Identify which cell holds the provided text, then report its [x, y] central coordinate. 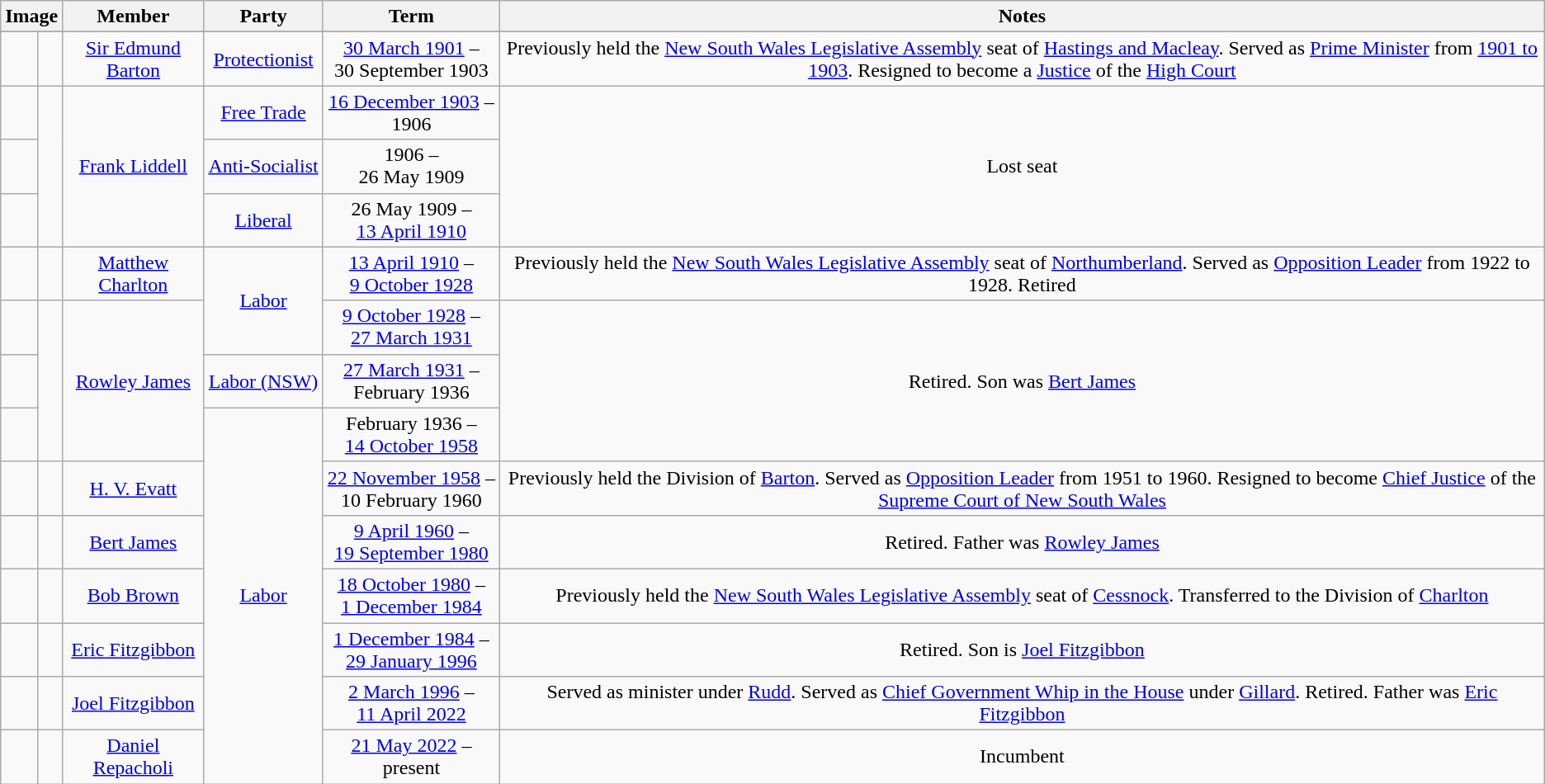
9 October 1928 –27 March 1931 [411, 327]
February 1936 –14 October 1958 [411, 434]
Bert James [134, 541]
Sir Edmund Barton [134, 59]
1906 –26 May 1909 [411, 167]
Notes [1023, 17]
Labor (NSW) [263, 381]
Anti-Socialist [263, 167]
Previously held the New South Wales Legislative Assembly seat of Northumberland. Served as Opposition Leader from 1922 to 1928. Retired [1023, 274]
Incumbent [1023, 758]
13 April 1910 –9 October 1928 [411, 274]
Retired. Son is Joel Fitzgibbon [1023, 649]
H. V. Evatt [134, 489]
Member [134, 17]
Free Trade [263, 112]
Bob Brown [134, 596]
Party [263, 17]
Eric Fitzgibbon [134, 649]
26 May 1909 –13 April 1910 [411, 220]
30 March 1901 –30 September 1903 [411, 59]
Frank Liddell [134, 167]
27 March 1931 –February 1936 [411, 381]
Daniel Repacholi [134, 758]
16 December 1903 –1906 [411, 112]
Term [411, 17]
Retired. Father was Rowley James [1023, 541]
Liberal [263, 220]
1 December 1984 –29 January 1996 [411, 649]
Image [31, 17]
Retired. Son was Bert James [1023, 381]
21 May 2022 –present [411, 758]
Matthew Charlton [134, 274]
Lost seat [1023, 167]
Joel Fitzgibbon [134, 703]
2 March 1996 –11 April 2022 [411, 703]
Served as minister under Rudd. Served as Chief Government Whip in the House under Gillard. Retired. Father was Eric Fitzgibbon [1023, 703]
9 April 1960 –19 September 1980 [411, 541]
Previously held the New South Wales Legislative Assembly seat of Cessnock. Transferred to the Division of Charlton [1023, 596]
18 October 1980 –1 December 1984 [411, 596]
Rowley James [134, 381]
22 November 1958 –10 February 1960 [411, 489]
Protectionist [263, 59]
